Return (x, y) of the center of cell containing provided text 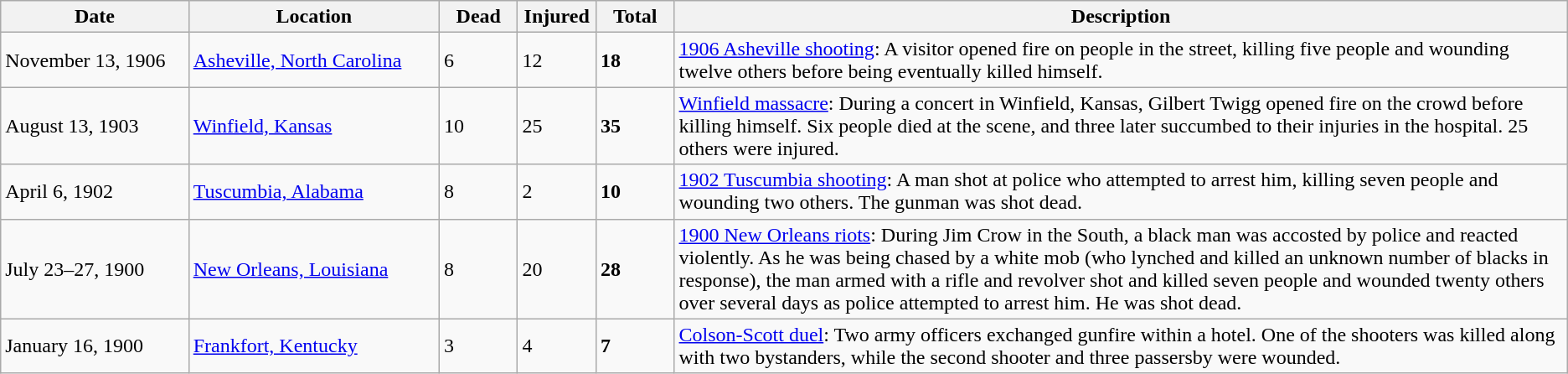
6 (478, 60)
4 (557, 345)
April 6, 1902 (95, 191)
Dead (478, 17)
January 16, 1900 (95, 345)
Winfield, Kansas (313, 126)
7 (635, 345)
20 (557, 268)
Asheville, North Carolina (313, 60)
1902 Tuscumbia shooting: A man shot at police who attempted to arrest him, killing seven people and wounding two others. The gunman was shot dead. (1121, 191)
July 23–27, 1900 (95, 268)
November 13, 1906 (95, 60)
Injured (557, 17)
Tuscumbia, Alabama (313, 191)
August 13, 1903 (95, 126)
28 (635, 268)
Location (313, 17)
3 (478, 345)
25 (557, 126)
Frankfort, Kentucky (313, 345)
35 (635, 126)
New Orleans, Louisiana (313, 268)
18 (635, 60)
Date (95, 17)
Total (635, 17)
2 (557, 191)
12 (557, 60)
Description (1121, 17)
